Extract the (X, Y) coordinate from the center of the cell holding the provided text.  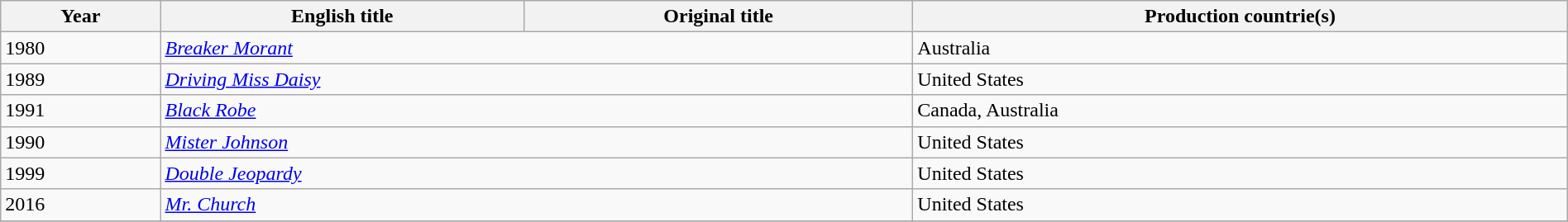
2016 (81, 205)
Canada, Australia (1241, 111)
1989 (81, 79)
1980 (81, 48)
Year (81, 17)
Australia (1241, 48)
1990 (81, 142)
1991 (81, 111)
Mr. Church (537, 205)
Breaker Morant (537, 48)
1999 (81, 173)
Driving Miss Daisy (537, 79)
Black Robe (537, 111)
English title (342, 17)
Production countrie(s) (1241, 17)
Original title (719, 17)
Mister Johnson (537, 142)
Double Jeopardy (537, 173)
